Locate the cell with the specified text and output its (x, y) center coordinate. 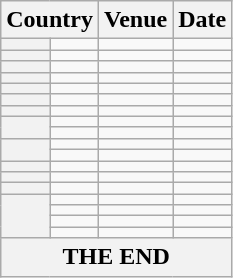
Date (202, 20)
THE END (116, 257)
Country (50, 20)
Venue (135, 20)
